Return the (X, Y) coordinate for the center point of the cell that contains the specified text.  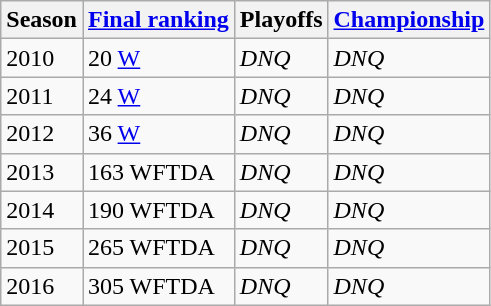
20 W (158, 58)
Season (42, 20)
190 WFTDA (158, 210)
2014 (42, 210)
265 WFTDA (158, 248)
163 WFTDA (158, 172)
2015 (42, 248)
Championship (409, 20)
2016 (42, 286)
305 WFTDA (158, 286)
Playoffs (281, 20)
24 W (158, 96)
2012 (42, 134)
2013 (42, 172)
Final ranking (158, 20)
2011 (42, 96)
36 W (158, 134)
2010 (42, 58)
